Return the (x, y) coordinate for the center point of the cell that contains the specified text.  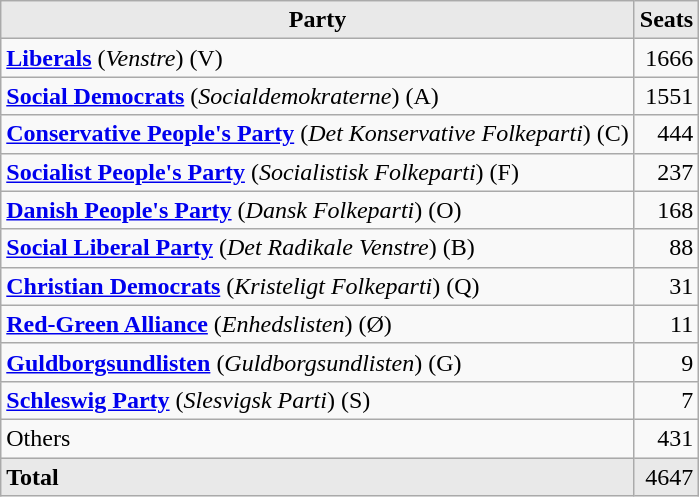
Conservative People's Party (Det Konservative Folkeparti) (C) (318, 134)
9 (666, 362)
237 (666, 172)
31 (666, 286)
4647 (666, 477)
Christian Democrats (Kristeligt Folkeparti) (Q) (318, 286)
1551 (666, 96)
Socialist People's Party (Socialistisk Folkeparti) (F) (318, 172)
Liberals (Venstre) (V) (318, 58)
Party (318, 20)
Total (318, 477)
431 (666, 438)
Seats (666, 20)
168 (666, 210)
11 (666, 324)
88 (666, 248)
Others (318, 438)
Social Democrats (Socialdemokraterne) (A) (318, 96)
Schleswig Party (Slesvigsk Parti) (S) (318, 400)
1666 (666, 58)
7 (666, 400)
Guldborgsundlisten (Guldborgsundlisten) (G) (318, 362)
444 (666, 134)
Danish People's Party (Dansk Folkeparti) (O) (318, 210)
Social Liberal Party (Det Radikale Venstre) (B) (318, 248)
Red-Green Alliance (Enhedslisten) (Ø) (318, 324)
